Determine the [x, y] coordinate at the center of the cell enclosing the given text.  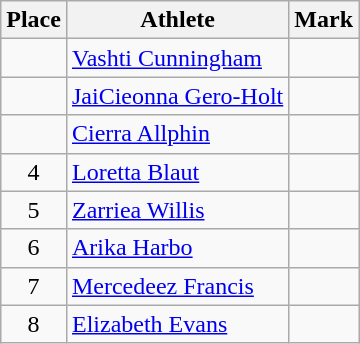
Arika Harbo [177, 248]
Mark [324, 20]
Mercedeez Francis [177, 286]
Place [34, 20]
7 [34, 286]
JaiCieonna Gero-Holt [177, 96]
4 [34, 172]
8 [34, 324]
5 [34, 210]
Loretta Blaut [177, 172]
Athlete [177, 20]
Vashti Cunningham [177, 58]
Elizabeth Evans [177, 324]
Zarriea Willis [177, 210]
Cierra Allphin [177, 134]
6 [34, 248]
